Extract the (X, Y) coordinate from the center of the cell holding the provided text.  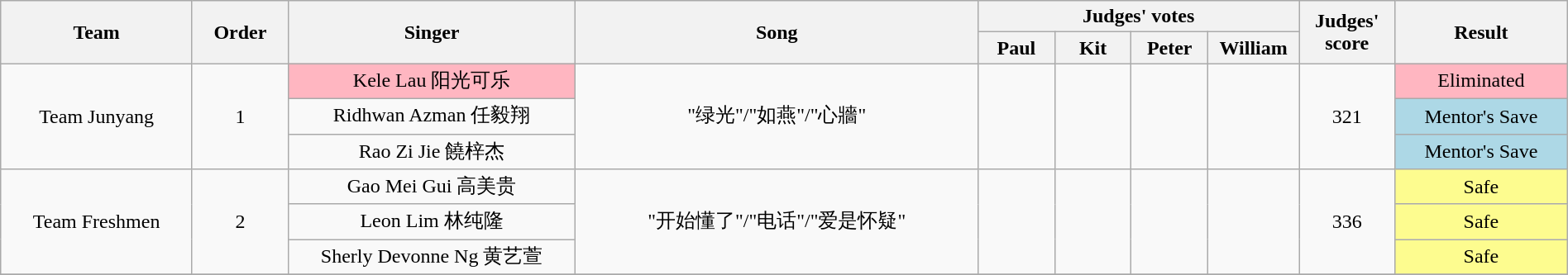
336 (1347, 222)
Song (777, 32)
Team Junyang (97, 116)
1 (240, 116)
Team Freshmen (97, 222)
William (1254, 48)
Peter (1169, 48)
Judges' score (1347, 32)
321 (1347, 116)
2 (240, 222)
Result (1482, 32)
Kit (1093, 48)
Ridhwan Azman 任毅翔 (432, 116)
Rao Zi Jie 饒梓杰 (432, 152)
"绿光"/"如燕"/"心牆" (777, 116)
"开始懂了"/"电话"/"爱是怀疑" (777, 222)
Leon Lim 林纯隆 (432, 221)
Order (240, 32)
Eliminated (1482, 81)
Gao Mei Gui 高美贵 (432, 187)
Sherly Devonne Ng 黄艺萱 (432, 258)
Judges' votes (1139, 17)
Singer (432, 32)
Kele Lau 阳光可乐 (432, 81)
Paul (1017, 48)
Team (97, 32)
